Search for the cell housing the specified text and yield its [x, y] center coordinate. 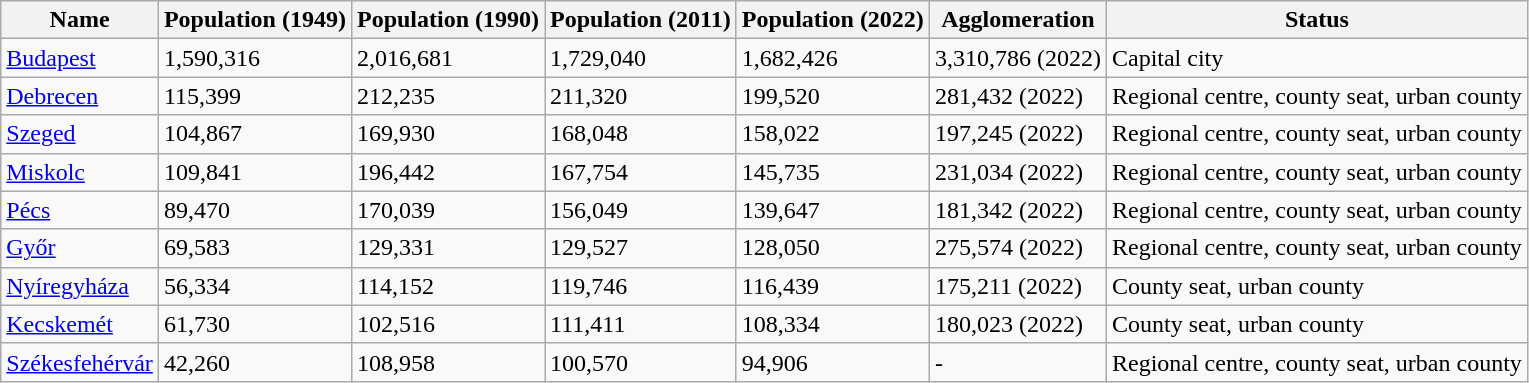
69,583 [254, 248]
Population (1990) [448, 20]
156,049 [641, 210]
Kecskemét [80, 324]
114,152 [448, 286]
158,022 [832, 134]
Status [1316, 20]
180,023 (2022) [1018, 324]
89,470 [254, 210]
145,735 [832, 172]
111,411 [641, 324]
116,439 [832, 286]
1,590,316 [254, 58]
119,746 [641, 286]
Population (2022) [832, 20]
115,399 [254, 96]
Szeged [80, 134]
42,260 [254, 362]
129,331 [448, 248]
169,930 [448, 134]
129,527 [641, 248]
175,211 (2022) [1018, 286]
196,442 [448, 172]
- [1018, 362]
Population (2011) [641, 20]
Capital city [1316, 58]
Name [80, 20]
Győr [80, 248]
170,039 [448, 210]
Nyíregyháza [80, 286]
108,958 [448, 362]
Budapest [80, 58]
231,034 (2022) [1018, 172]
212,235 [448, 96]
Debrecen [80, 96]
211,320 [641, 96]
Pécs [80, 210]
197,245 (2022) [1018, 134]
1,682,426 [832, 58]
108,334 [832, 324]
3,310,786 (2022) [1018, 58]
100,570 [641, 362]
Population (1949) [254, 20]
168,048 [641, 134]
Agglomeration [1018, 20]
102,516 [448, 324]
56,334 [254, 286]
139,647 [832, 210]
Székesfehérvár [80, 362]
104,867 [254, 134]
275,574 (2022) [1018, 248]
199,520 [832, 96]
181,342 (2022) [1018, 210]
Miskolc [80, 172]
281,432 (2022) [1018, 96]
109,841 [254, 172]
128,050 [832, 248]
61,730 [254, 324]
2,016,681 [448, 58]
94,906 [832, 362]
1,729,040 [641, 58]
167,754 [641, 172]
